Capture the cell that displays the provided text and extract its (X, Y) central coordinate. 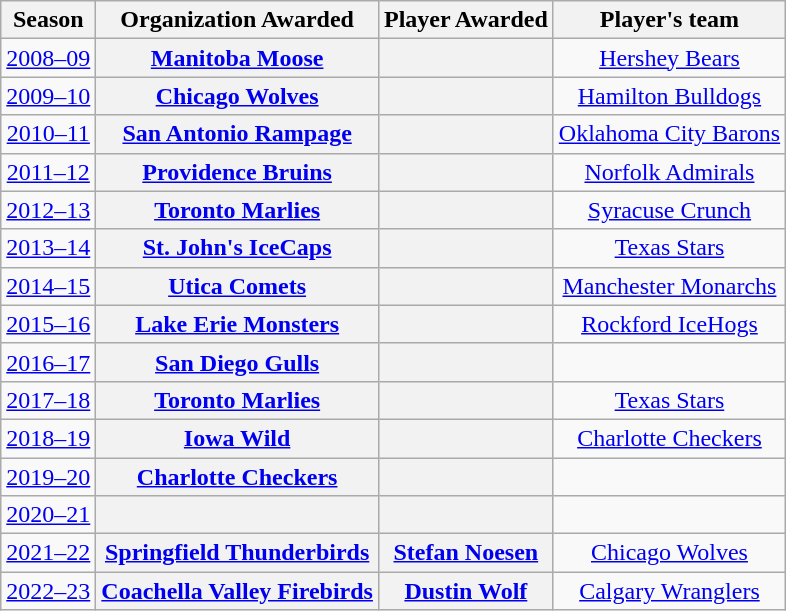
Dustin Wolf (466, 591)
Providence Bruins (238, 172)
2009–10 (48, 96)
2015–16 (48, 324)
2018–19 (48, 438)
2012–13 (48, 210)
2011–12 (48, 172)
Norfolk Admirals (669, 172)
Springfield Thunderbirds (238, 553)
Hamilton Bulldogs (669, 96)
2013–14 (48, 248)
Organization Awarded (238, 20)
2019–20 (48, 477)
2014–15 (48, 286)
Coachella Valley Firebirds (238, 591)
Player Awarded (466, 20)
Utica Comets (238, 286)
San Antonio Rampage (238, 134)
San Diego Gulls (238, 362)
Stefan Noesen (466, 553)
Iowa Wild (238, 438)
2020–21 (48, 515)
Oklahoma City Barons (669, 134)
2010–11 (48, 134)
2021–22 (48, 553)
Rockford IceHogs (669, 324)
Manitoba Moose (238, 58)
Hershey Bears (669, 58)
2022–23 (48, 591)
Calgary Wranglers (669, 591)
Player's team (669, 20)
2017–18 (48, 400)
Manchester Monarchs (669, 286)
Season (48, 20)
2008–09 (48, 58)
Lake Erie Monsters (238, 324)
2016–17 (48, 362)
Syracuse Crunch (669, 210)
St. John's IceCaps (238, 248)
